Return (x, y) of the center of cell containing provided text 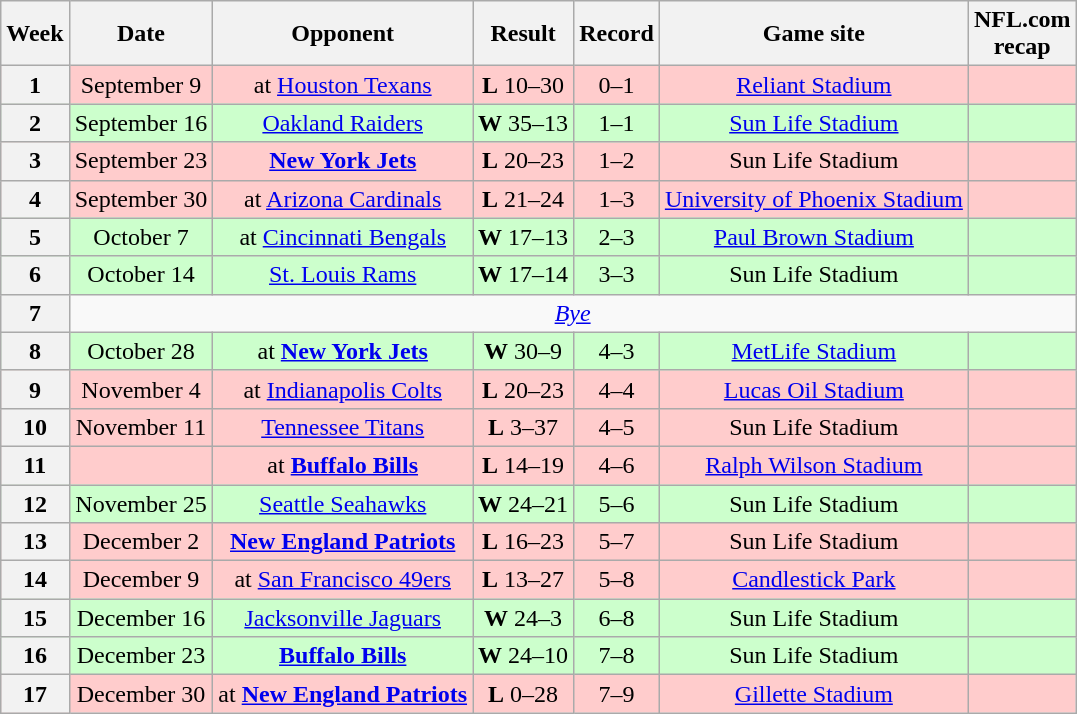
4–3 (617, 351)
17 (35, 694)
5–7 (617, 542)
1–3 (617, 199)
November 4 (141, 389)
December 9 (141, 580)
Paul Brown Stadium (814, 237)
September 30 (141, 199)
Gillette Stadium (814, 694)
University of Phoenix Stadium (814, 199)
at New York Jets (343, 351)
W 24–21 (524, 503)
W 17–14 (524, 275)
W 35–13 (524, 123)
4 (35, 199)
October 14 (141, 275)
6–8 (617, 618)
Ralph Wilson Stadium (814, 465)
10 (35, 427)
3–3 (617, 275)
5–6 (617, 503)
November 11 (141, 427)
2–3 (617, 237)
5–8 (617, 580)
L 21–24 (524, 199)
8 (35, 351)
7–9 (617, 694)
NFL.comrecap (1022, 34)
September 16 (141, 123)
9 (35, 389)
1 (35, 85)
December 2 (141, 542)
16 (35, 656)
11 (35, 465)
W 24–10 (524, 656)
7 (35, 313)
October 7 (141, 237)
MetLife Stadium (814, 351)
Seattle Seahawks (343, 503)
New England Patriots (343, 542)
at Houston Texans (343, 85)
L 10–30 (524, 85)
Oakland Raiders (343, 123)
Bye (572, 313)
14 (35, 580)
at New England Patriots (343, 694)
12 (35, 503)
December 23 (141, 656)
at San Francisco 49ers (343, 580)
L 0–28 (524, 694)
Week (35, 34)
at Buffalo Bills (343, 465)
Candlestick Park (814, 580)
Game site (814, 34)
December 16 (141, 618)
13 (35, 542)
Reliant Stadium (814, 85)
November 25 (141, 503)
15 (35, 618)
0–1 (617, 85)
L 14–19 (524, 465)
Date (141, 34)
Tennessee Titans (343, 427)
September 23 (141, 161)
at Indianapolis Colts (343, 389)
1–2 (617, 161)
4–5 (617, 427)
at Cincinnati Bengals (343, 237)
December 30 (141, 694)
L 3–37 (524, 427)
3 (35, 161)
4–6 (617, 465)
Opponent (343, 34)
Buffalo Bills (343, 656)
Record (617, 34)
2 (35, 123)
October 28 (141, 351)
Lucas Oil Stadium (814, 389)
W 24–3 (524, 618)
at Arizona Cardinals (343, 199)
New York Jets (343, 161)
1–1 (617, 123)
Result (524, 34)
W 30–9 (524, 351)
L 16–23 (524, 542)
6 (35, 275)
L 13–27 (524, 580)
7–8 (617, 656)
September 9 (141, 85)
W 17–13 (524, 237)
4–4 (617, 389)
5 (35, 237)
Jacksonville Jaguars (343, 618)
St. Louis Rams (343, 275)
